Return [X, Y] of the center of cell containing provided text 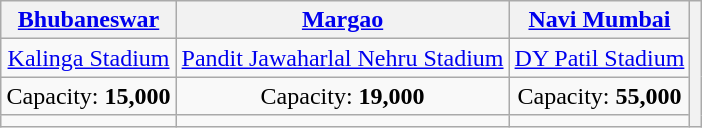
Navi Mumbai [600, 20]
Capacity: 55,000 [600, 96]
Pandit Jawaharlal Nehru Stadium [342, 58]
DY Patil Stadium [600, 58]
Capacity: 19,000 [342, 96]
Kalinga Stadium [88, 58]
Margao [342, 20]
Capacity: 15,000 [88, 96]
Bhubaneswar [88, 20]
